Extract the (X, Y) coordinate from the center of the cell holding the provided text.  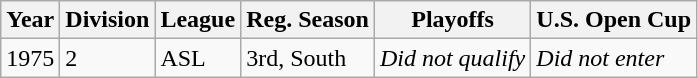
Division (108, 20)
U.S. Open Cup (614, 20)
2 (108, 58)
ASL (198, 58)
League (198, 20)
Did not enter (614, 58)
3rd, South (308, 58)
Did not qualify (452, 58)
Reg. Season (308, 20)
1975 (30, 58)
Year (30, 20)
Playoffs (452, 20)
